Identify which cell holds the provided text, then report its (x, y) central coordinate. 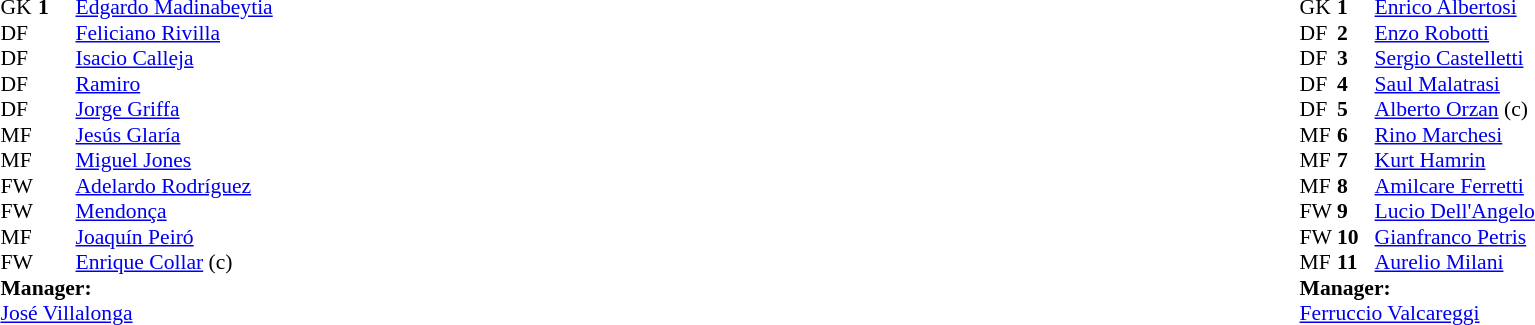
10 (1356, 237)
Isacio Calleja (174, 59)
Lucio Dell'Angelo (1455, 211)
Enzo Robotti (1455, 33)
7 (1356, 161)
Kurt Hamrin (1455, 161)
Joaquín Peiró (174, 237)
Saul Malatrasi (1455, 84)
Mendonça (174, 211)
Sergio Castelletti (1455, 59)
Enrique Collar (c) (174, 263)
Amilcare Ferretti (1455, 186)
Aurelio Milani (1455, 263)
Jorge Griffa (174, 109)
2 (1356, 33)
3 (1356, 59)
Rino Marchesi (1455, 135)
Ramiro (174, 84)
Feliciano Rivilla (174, 33)
8 (1356, 186)
11 (1356, 263)
9 (1356, 211)
5 (1356, 109)
4 (1356, 84)
Miguel Jones (174, 161)
Gianfranco Petris (1455, 237)
6 (1356, 135)
Alberto Orzan (c) (1455, 109)
Jesús Glaría (174, 135)
Adelardo Rodríguez (174, 186)
